Capture the cell that displays the provided text and extract its (x, y) central coordinate. 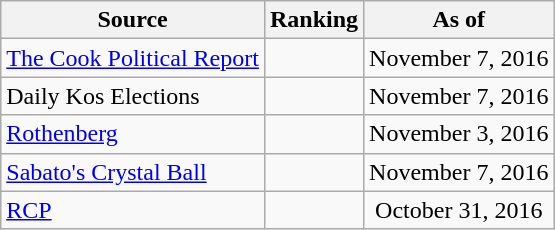
Rothenberg (133, 134)
October 31, 2016 (459, 210)
Source (133, 20)
As of (459, 20)
Ranking (314, 20)
November 3, 2016 (459, 134)
RCP (133, 210)
Sabato's Crystal Ball (133, 172)
Daily Kos Elections (133, 96)
The Cook Political Report (133, 58)
